Scan for the cell matching the given text and deliver its [X, Y] coordinate at center. 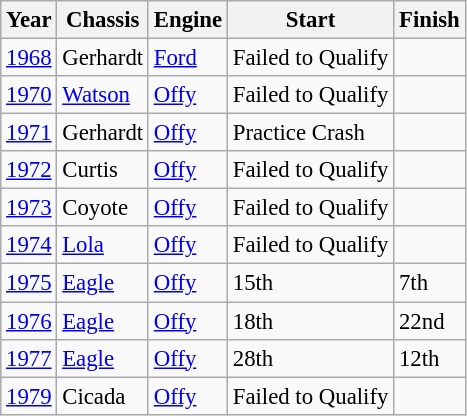
Start [310, 20]
Year [29, 20]
1979 [29, 396]
Chassis [103, 20]
1968 [29, 58]
1976 [29, 321]
Curtis [103, 170]
Cicada [103, 396]
Finish [430, 20]
Ford [188, 58]
1972 [29, 170]
Coyote [103, 208]
1974 [29, 245]
7th [430, 283]
Lola [103, 245]
1970 [29, 95]
18th [310, 321]
Engine [188, 20]
1973 [29, 208]
22nd [430, 321]
Practice Crash [310, 133]
15th [310, 283]
28th [310, 358]
12th [430, 358]
1977 [29, 358]
Watson [103, 95]
1975 [29, 283]
1971 [29, 133]
